Search for the cell housing the specified text and yield its [x, y] center coordinate. 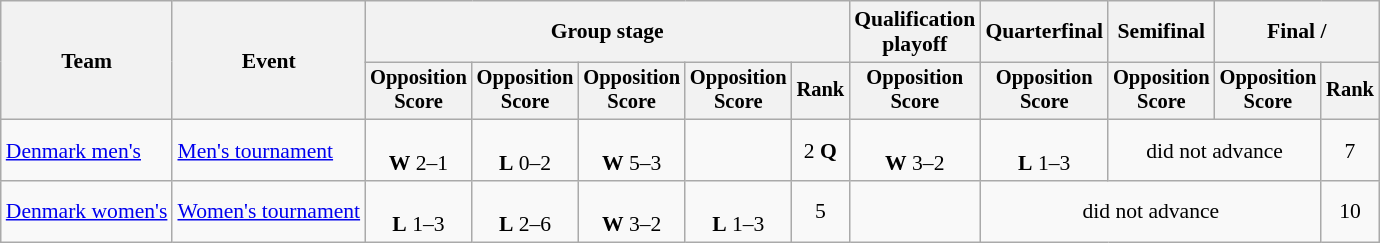
W 2–1 [418, 150]
Denmark women's [87, 212]
Team [87, 60]
Denmark men's [87, 150]
10 [1350, 212]
Men's tournament [268, 150]
7 [1350, 150]
Women's tournament [268, 212]
Event [268, 60]
2 Q [821, 150]
Group stage [607, 32]
Semifinal [1162, 32]
W 5–3 [632, 150]
Final / [1297, 32]
L 2–6 [526, 212]
L 0–2 [526, 150]
5 [821, 212]
Qualificationplayoff [914, 32]
Quarterfinal [1044, 32]
